Output the [X, Y] coordinate of the center of the cell containing the given text.  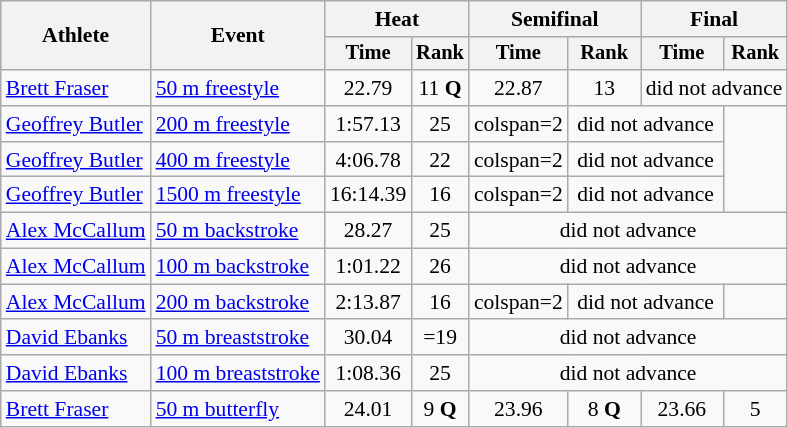
1:08.36 [368, 373]
400 m freestyle [238, 160]
16:14.39 [368, 195]
200 m backstroke [238, 302]
23.66 [682, 409]
=19 [440, 338]
50 m freestyle [238, 88]
24.01 [368, 409]
50 m breaststroke [238, 338]
8 Q [604, 409]
Semifinal [555, 19]
22 [440, 160]
1:57.13 [368, 124]
Athlete [76, 36]
1500 m freestyle [238, 195]
28.27 [368, 231]
50 m backstroke [238, 231]
100 m breaststroke [238, 373]
50 m butterfly [238, 409]
2:13.87 [368, 302]
26 [440, 267]
100 m backstroke [238, 267]
4:06.78 [368, 160]
30.04 [368, 338]
Event [238, 36]
Heat [397, 19]
5 [755, 409]
22.79 [368, 88]
200 m freestyle [238, 124]
22.87 [518, 88]
1:01.22 [368, 267]
13 [604, 88]
23.96 [518, 409]
Final [714, 19]
9 Q [440, 409]
11 Q [440, 88]
